Search for the cell housing the specified text and yield its (x, y) center coordinate. 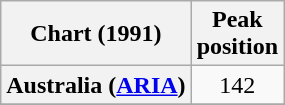
Chart (1991) (96, 34)
142 (237, 85)
Peakposition (237, 34)
Australia (ARIA) (96, 85)
